Output the (X, Y) coordinate of the center of the cell containing the given text.  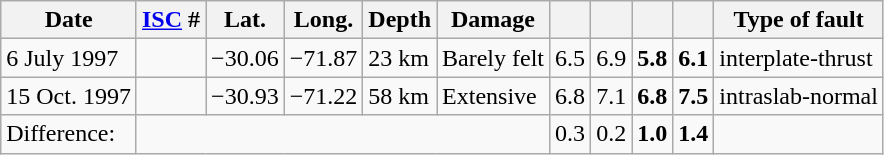
−30.06 (246, 58)
Extensive (494, 96)
intraslab-normal (799, 96)
Date (69, 20)
Type of fault (799, 20)
−30.93 (246, 96)
Barely felt (494, 58)
1.0 (652, 134)
Depth (400, 20)
5.8 (652, 58)
7.1 (612, 96)
1.4 (694, 134)
6.1 (694, 58)
0.2 (612, 134)
6.9 (612, 58)
7.5 (694, 96)
6.5 (570, 58)
0.3 (570, 134)
−71.87 (324, 58)
Damage (494, 20)
interplate-thrust (799, 58)
Long. (324, 20)
15 Oct. 1997 (69, 96)
Lat. (246, 20)
ISC # (170, 20)
23 km (400, 58)
6 July 1997 (69, 58)
−71.22 (324, 96)
58 km (400, 96)
Difference: (69, 134)
